Scan for the cell matching the given text and deliver its (x, y) coordinate at center. 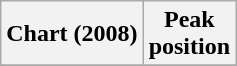
Peak position (189, 34)
Chart (2008) (72, 34)
